Find where the given text appears and provide that cell's center as [X, Y] coordinate. 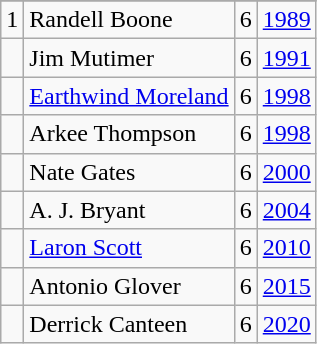
Nate Gates [129, 172]
A. J. Bryant [129, 210]
Arkee Thompson [129, 134]
1991 [286, 58]
2010 [286, 248]
Antonio Glover [129, 286]
2004 [286, 210]
1989 [286, 20]
Derrick Canteen [129, 324]
Laron Scott [129, 248]
1 [12, 20]
Jim Mutimer [129, 58]
2000 [286, 172]
Randell Boone [129, 20]
2015 [286, 286]
Earthwind Moreland [129, 96]
2020 [286, 324]
